Search for the cell housing the specified text and yield its (X, Y) center coordinate. 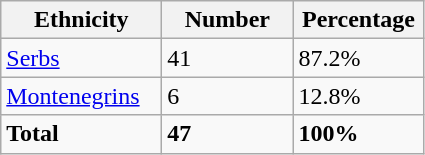
Montenegrins (82, 96)
47 (228, 134)
Serbs (82, 58)
Percentage (358, 20)
Total (82, 134)
12.8% (358, 96)
Number (228, 20)
87.2% (358, 58)
100% (358, 134)
41 (228, 58)
Ethnicity (82, 20)
6 (228, 96)
